Find where the given text appears and provide that cell's center as [X, Y] coordinate. 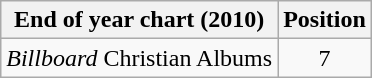
End of year chart (2010) [140, 20]
Position [325, 20]
Billboard Christian Albums [140, 58]
7 [325, 58]
